Capture the cell that displays the provided text and extract its (x, y) central coordinate. 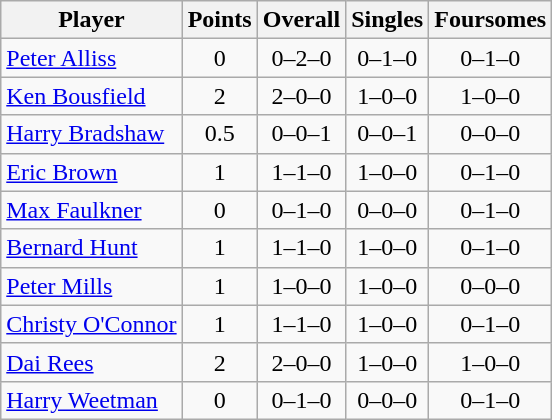
Bernard Hunt (92, 248)
Peter Alliss (92, 58)
0.5 (220, 134)
Christy O'Connor (92, 324)
Eric Brown (92, 172)
Ken Bousfield (92, 96)
0–2–0 (301, 58)
Overall (301, 20)
Player (92, 20)
Foursomes (490, 20)
Harry Bradshaw (92, 134)
Peter Mills (92, 286)
Harry Weetman (92, 400)
Singles (388, 20)
Points (220, 20)
Max Faulkner (92, 210)
Dai Rees (92, 362)
